Determine the (X, Y) coordinate at the center of the cell enclosing the given text.  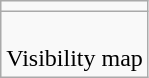
Visibility map (75, 44)
